Search for the cell housing the specified text and yield its (X, Y) center coordinate. 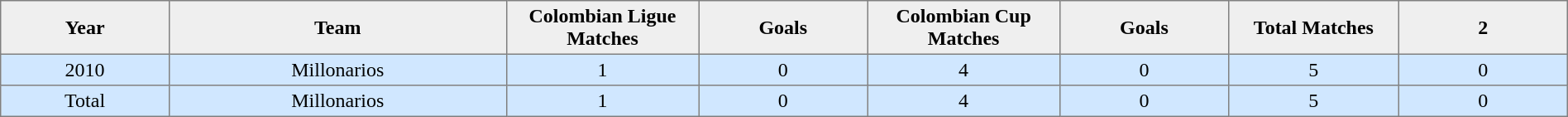
Total (85, 101)
Colombian Cup Matches (964, 27)
Team (337, 27)
2 (1483, 27)
Year (85, 27)
2010 (85, 70)
Total Matches (1313, 27)
Colombian Ligue Matches (602, 27)
